Return the [X, Y] coordinate for the center point of the cell that contains the specified text.  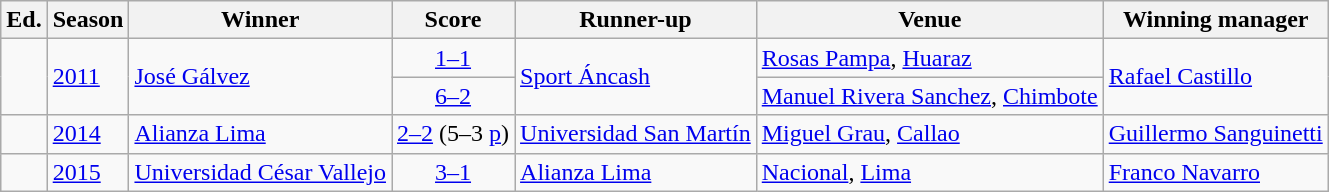
Miguel Grau, Callao [930, 134]
Rosas Pampa, Huaraz [930, 58]
2015 [88, 172]
Franco Navarro [1216, 172]
Guillermo Sanguinetti [1216, 134]
Nacional, Lima [930, 172]
Universidad César Vallejo [260, 172]
2–2 (5–3 p) [454, 134]
6–2 [454, 96]
Winner [260, 20]
Universidad San Martín [636, 134]
Sport Áncash [636, 77]
José Gálvez [260, 77]
Venue [930, 20]
2011 [88, 77]
Score [454, 20]
3–1 [454, 172]
Ed. [24, 20]
2014 [88, 134]
1–1 [454, 58]
Runner-up [636, 20]
Season [88, 20]
Winning manager [1216, 20]
Rafael Castillo [1216, 77]
Manuel Rivera Sanchez, Chimbote [930, 96]
